Provide the [x, y] coordinate of the cell's center where the given text is located.  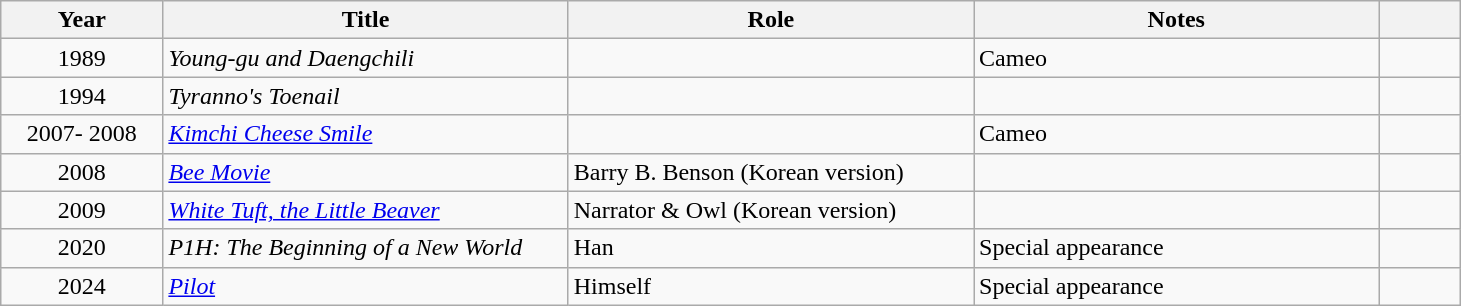
Pilot [366, 286]
P1H: The Beginning of a New World [366, 248]
Himself [770, 286]
Han [770, 248]
Title [366, 20]
White Tuft, the Little Beaver [366, 210]
2008 [82, 172]
Role [770, 20]
Year [82, 20]
1994 [82, 96]
Notes [1176, 20]
Barry B. Benson (Korean version) [770, 172]
2009 [82, 210]
Young-gu and Daengchili [366, 58]
Narrator & Owl (Korean version) [770, 210]
1989 [82, 58]
Kimchi Cheese Smile [366, 134]
Bee Movie [366, 172]
2024 [82, 286]
2020 [82, 248]
Tyranno's Toenail [366, 96]
2007- 2008 [82, 134]
